Capture the cell that displays the provided text and extract its (x, y) central coordinate. 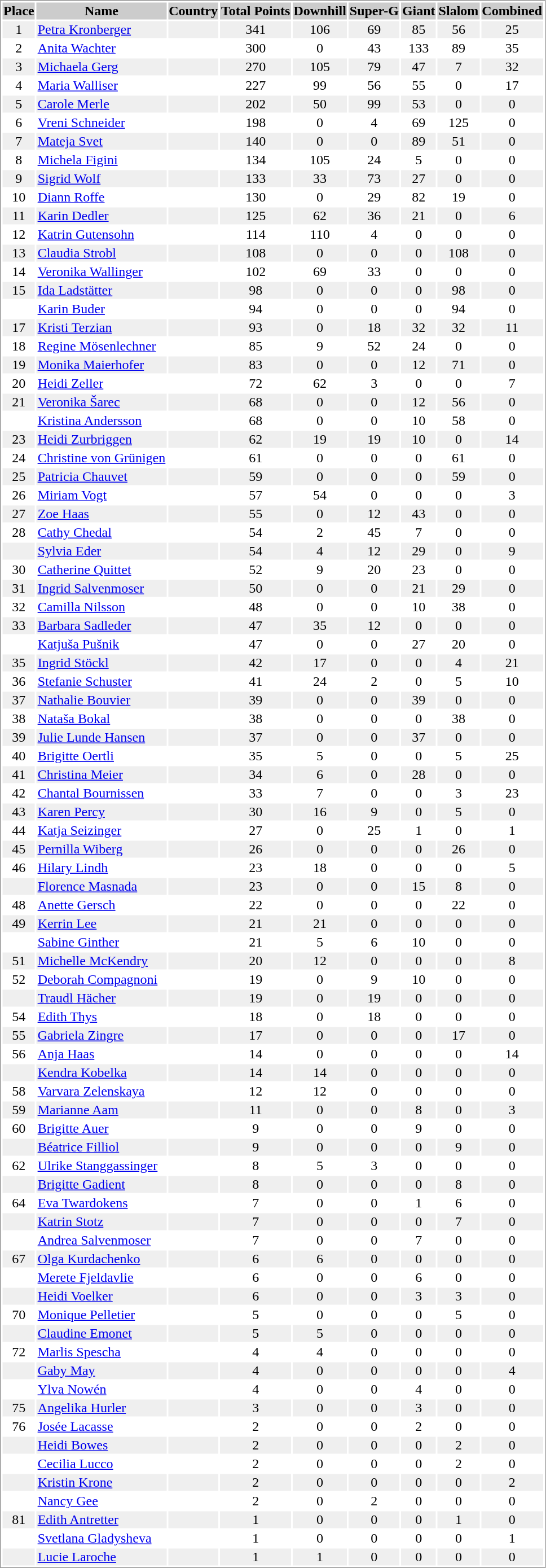
Katrin Gutensohn (102, 234)
70 (19, 1315)
71 (459, 365)
102 (255, 271)
Camilla Nilsson (102, 607)
13 (19, 253)
Karin Buder (102, 309)
198 (255, 122)
Sylvia Eder (102, 551)
Edith Antretter (102, 1520)
Catherine Quittet (102, 570)
Brigitte Gadient (102, 1185)
Olga Kurdachenko (102, 1259)
Claudine Emonet (102, 1334)
Petra Kronberger (102, 30)
Nancy Gee (102, 1501)
57 (255, 495)
Zoe Haas (102, 514)
Varvara Zelenskaya (102, 1091)
Patricia Chauvet (102, 477)
53 (419, 104)
Brigitte Oertli (102, 756)
Kendra Kobelka (102, 1073)
Pernilla Wiberg (102, 849)
Ida Ladstätter (102, 291)
Marlis Spescha (102, 1352)
Merete Fjeldavlie (102, 1277)
60 (19, 1128)
202 (255, 104)
Svetlana Gladysheva (102, 1538)
Nataša Bokal (102, 719)
Ingrid Stöckl (102, 663)
Maria Walliser (102, 85)
Anita Wachter (102, 48)
Lucie Laroche (102, 1557)
75 (19, 1408)
341 (255, 30)
Sigrid Wolf (102, 179)
Andrea Salvenmoser (102, 1240)
Mateja Svet (102, 142)
46 (19, 868)
Edith Thys (102, 1017)
40 (19, 756)
Ylva Nowén (102, 1389)
Marianne Aam (102, 1110)
Christina Meier (102, 775)
64 (19, 1203)
Veronika Wallinger (102, 271)
Kerrin Lee (102, 924)
Diann Roffe (102, 197)
Brigitte Auer (102, 1128)
93 (255, 328)
Downhill (320, 11)
Gaby May (102, 1371)
Nathalie Bouvier (102, 700)
Vreni Schneider (102, 122)
Slalom (459, 11)
Total Points (255, 11)
Country (193, 11)
Kristi Terzian (102, 328)
79 (374, 67)
Ulrike Stanggassinger (102, 1166)
134 (255, 160)
Heidi Voelker (102, 1297)
31 (19, 589)
Monika Maierhofer (102, 365)
Cathy Chedal (102, 532)
Anja Haas (102, 1054)
Katrin Stotz (102, 1222)
73 (374, 179)
Heidi Zurbriggen (102, 440)
83 (255, 365)
Cecilia Lucco (102, 1464)
Veronika Šarec (102, 402)
Traudl Hächer (102, 998)
44 (19, 830)
Kristin Krone (102, 1483)
Heidi Zeller (102, 383)
49 (19, 924)
Claudia Strobl (102, 253)
Angelika Hurler (102, 1408)
34 (255, 775)
Barbara Sadleder (102, 626)
Michela Figini (102, 160)
Deborah Compagnoni (102, 979)
Sabine Ginther (102, 942)
Hilary Lindh (102, 868)
Giant (419, 11)
Super-G (374, 11)
114 (255, 234)
130 (255, 197)
110 (320, 234)
Combined (512, 11)
Florence Masnada (102, 887)
16 (320, 812)
Name (102, 11)
Karin Dedler (102, 216)
Michaela Gerg (102, 67)
Eva Twardokens (102, 1203)
81 (19, 1520)
Stefanie Schuster (102, 681)
76 (19, 1426)
67 (19, 1259)
140 (255, 142)
Place (19, 11)
Regine Mösenlechner (102, 346)
Julie Lunde Hansen (102, 738)
Monique Pelletier (102, 1315)
Michelle McKendry (102, 961)
Anette Gersch (102, 905)
Christine von Grünigen (102, 458)
Gabriela Zingre (102, 1036)
Karen Percy (102, 812)
227 (255, 85)
Kristina Andersson (102, 421)
Carole Merle (102, 104)
Miriam Vogt (102, 495)
Josée Lacasse (102, 1426)
Katja Seizinger (102, 830)
300 (255, 48)
82 (419, 197)
Béatrice Filliol (102, 1147)
Katjuša Pušnik (102, 644)
270 (255, 67)
Chantal Bournissen (102, 793)
Ingrid Salvenmoser (102, 589)
Heidi Bowes (102, 1446)
106 (320, 30)
